Detect which cell encompasses the target text, then output its [x, y] center coordinate. 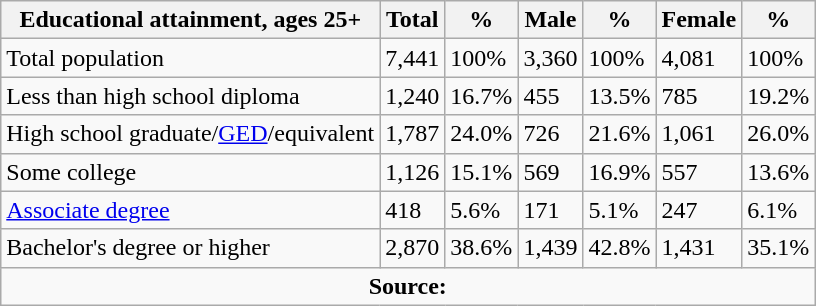
Educational attainment, ages 25+ [190, 20]
Less than high school diploma [190, 96]
21.6% [620, 134]
35.1% [778, 248]
16.7% [482, 96]
Bachelor's degree or higher [190, 248]
1,787 [412, 134]
5.1% [620, 210]
13.5% [620, 96]
455 [550, 96]
Associate degree [190, 210]
42.8% [620, 248]
7,441 [412, 58]
26.0% [778, 134]
785 [699, 96]
Source: [408, 286]
171 [550, 210]
Total [412, 20]
1,439 [550, 248]
3,360 [550, 58]
24.0% [482, 134]
19.2% [778, 96]
1,240 [412, 96]
418 [412, 210]
6.1% [778, 210]
2,870 [412, 248]
1,431 [699, 248]
569 [550, 172]
5.6% [482, 210]
1,126 [412, 172]
4,081 [699, 58]
Some college [190, 172]
557 [699, 172]
247 [699, 210]
Total population [190, 58]
Male [550, 20]
1,061 [699, 134]
15.1% [482, 172]
38.6% [482, 248]
16.9% [620, 172]
726 [550, 134]
Female [699, 20]
High school graduate/GED/equivalent [190, 134]
13.6% [778, 172]
